Determine the [X, Y] coordinate at the center of the cell enclosing the given text.  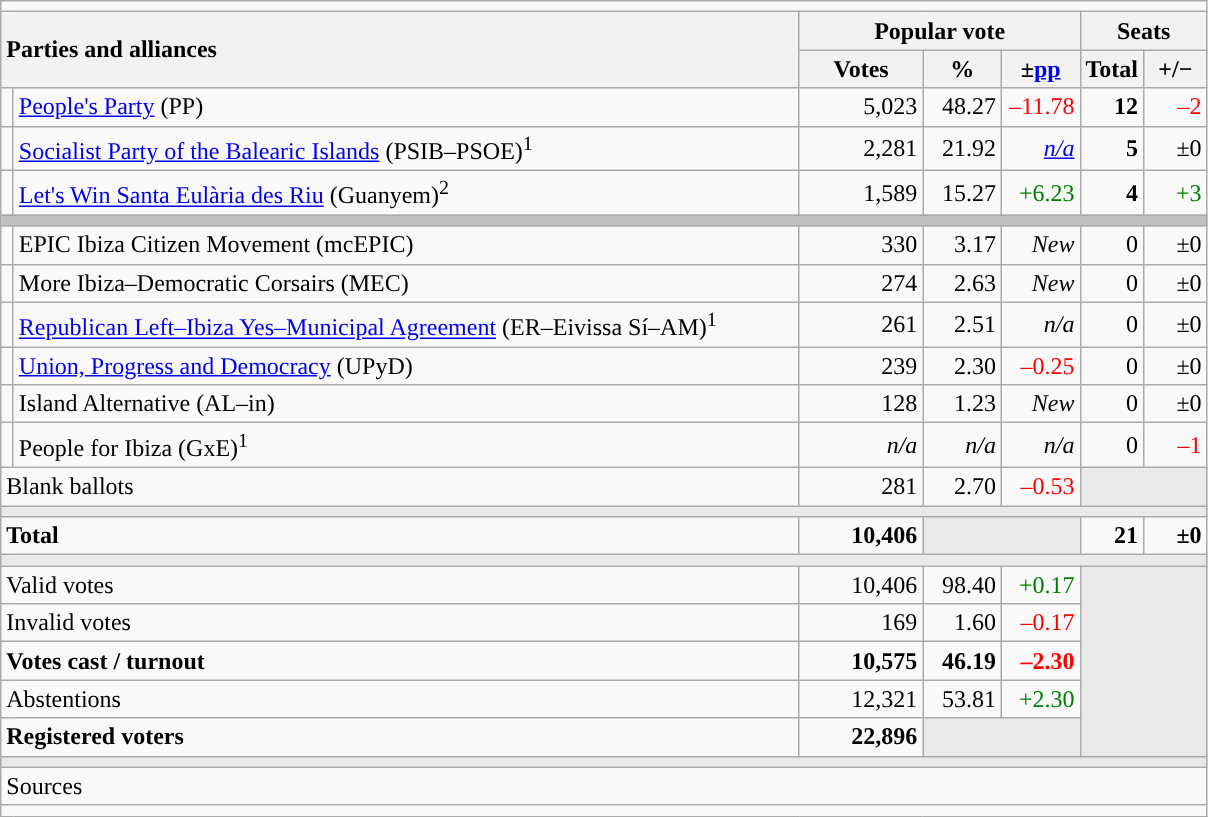
2.63 [962, 283]
4 [1112, 194]
Registered voters [400, 737]
169 [861, 623]
12,321 [861, 699]
–1 [1176, 446]
Republican Left–Ibiza Yes–Municipal Agreement (ER–Eivissa Sí–AM)1 [406, 324]
98.40 [962, 585]
Invalid votes [400, 623]
2,281 [861, 148]
1.60 [962, 623]
22,896 [861, 737]
12 [1112, 107]
Abstentions [400, 699]
21 [1112, 536]
3.17 [962, 245]
±pp [1040, 69]
+3 [1176, 194]
Union, Progress and Democracy (UPyD) [406, 366]
People's Party (PP) [406, 107]
Votes [861, 69]
% [962, 69]
Seats [1144, 31]
21.92 [962, 148]
–2 [1176, 107]
Popular vote [940, 31]
Island Alternative (AL–in) [406, 404]
10,575 [861, 661]
281 [861, 487]
–0.25 [1040, 366]
239 [861, 366]
Blank ballots [400, 487]
1,589 [861, 194]
15.27 [962, 194]
EPIC Ibiza Citizen Movement (mcEPIC) [406, 245]
261 [861, 324]
–2.30 [1040, 661]
Sources [604, 786]
–0.17 [1040, 623]
–11.78 [1040, 107]
128 [861, 404]
+0.17 [1040, 585]
274 [861, 283]
46.19 [962, 661]
–0.53 [1040, 487]
More Ibiza–Democratic Corsairs (MEC) [406, 283]
Socialist Party of the Balearic Islands (PSIB–PSOE)1 [406, 148]
+2.30 [1040, 699]
1.23 [962, 404]
53.81 [962, 699]
Valid votes [400, 585]
2.51 [962, 324]
2.30 [962, 366]
330 [861, 245]
+6.23 [1040, 194]
5,023 [861, 107]
2.70 [962, 487]
5 [1112, 148]
Parties and alliances [400, 50]
People for Ibiza (GxE)1 [406, 446]
+/− [1176, 69]
Let's Win Santa Eulària des Riu (Guanyem)2 [406, 194]
Votes cast / turnout [400, 661]
48.27 [962, 107]
